Output the [X, Y] coordinate of the center of the cell containing the given text.  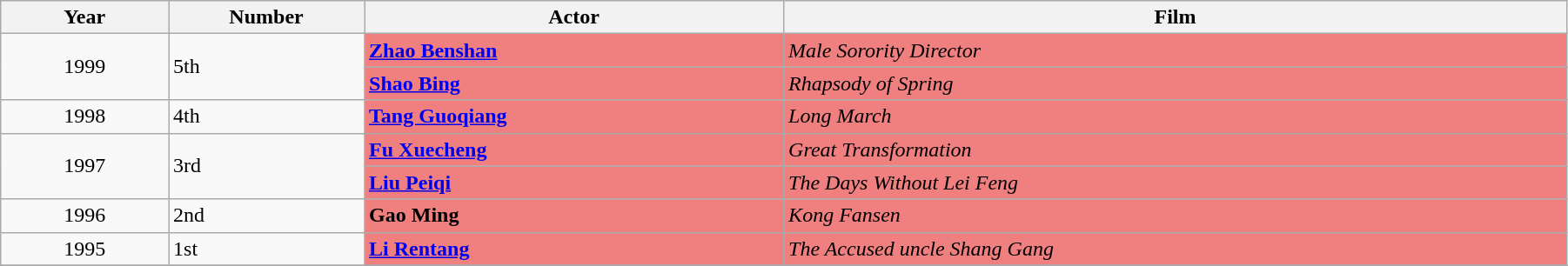
1999 [85, 67]
Li Rentang [574, 249]
1995 [85, 249]
Number [266, 17]
Actor [574, 17]
Long March [1176, 116]
Year [85, 17]
1997 [85, 166]
1996 [85, 216]
Fu Xuecheng [574, 150]
2nd [266, 216]
The Days Without Lei Feng [1176, 183]
1998 [85, 116]
The Accused uncle Shang Gang [1176, 249]
Male Sorority Director [1176, 50]
3rd [266, 166]
Gao Ming [574, 216]
Kong Fansen [1176, 216]
Shao Bing [574, 83]
1st [266, 249]
Film [1176, 17]
Liu Peiqi [574, 183]
4th [266, 116]
Zhao Benshan [574, 50]
5th [266, 67]
Tang Guoqiang [574, 116]
Great Transformation [1176, 150]
Rhapsody of Spring [1176, 83]
